Locate the cell with the specified text and output its [x, y] center coordinate. 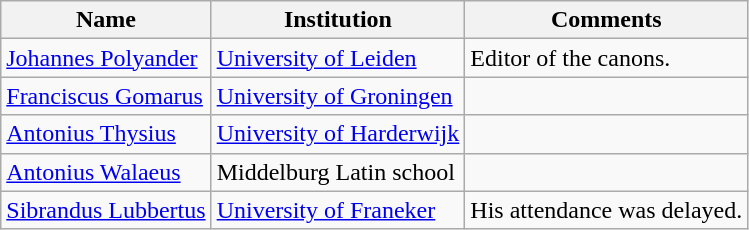
His attendance was delayed. [606, 210]
Institution [338, 20]
University of Leiden [338, 58]
Johannes Polyander [106, 58]
Antonius Walaeus [106, 172]
Franciscus Gomarus [106, 96]
Antonius Thysius [106, 134]
University of Harderwijk [338, 134]
University of Franeker [338, 210]
Editor of the canons. [606, 58]
Sibrandus Lubbertus [106, 210]
Comments [606, 20]
University of Groningen [338, 96]
Middelburg Latin school [338, 172]
Name [106, 20]
